Determine the [X, Y] coordinate at the center of the cell enclosing the given text.  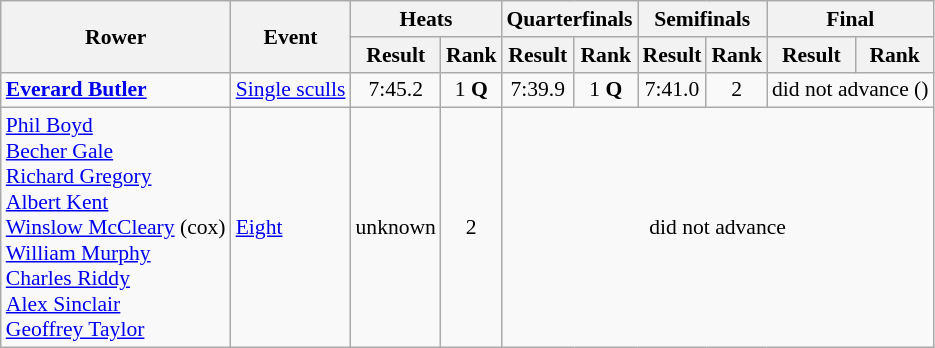
Rower [116, 36]
Semifinals [702, 19]
Heats [426, 19]
Quarterfinals [570, 19]
Single sculls [291, 90]
7:41.0 [672, 90]
7:39.9 [538, 90]
Phil Boyd Becher Gale Richard Gregory Albert Kent Winslow McCleary (cox) William Murphy Charles Riddy Alex Sinclair Geoffrey Taylor [116, 228]
7:45.2 [395, 90]
did not advance () [850, 90]
did not advance [718, 228]
unknown [395, 228]
Everard Butler [116, 90]
Event [291, 36]
Final [850, 19]
Eight [291, 228]
